Capture the cell that displays the provided text and extract its (X, Y) central coordinate. 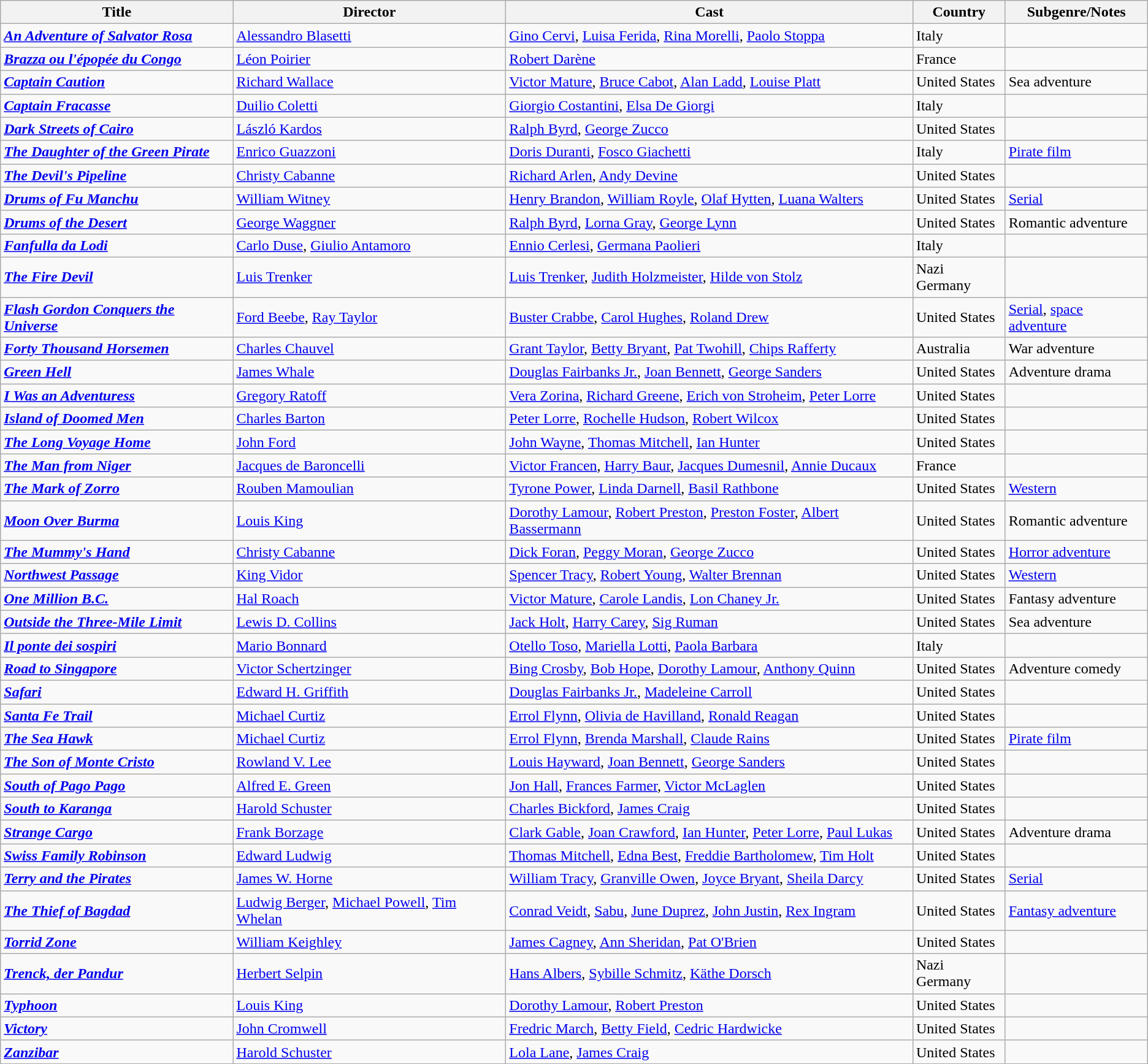
Flash Gordon Conquers the Universe (117, 316)
I Was an Adventuress (117, 396)
Tyrone Power, Linda Darnell, Basil Rathbone (710, 489)
Swiss Family Robinson (117, 855)
Victor Mature, Carole Landis, Lon Chaney Jr. (710, 599)
Zanzibar (117, 1052)
King Vidor (369, 575)
Serial, space adventure (1076, 316)
Victory (117, 1028)
James Whale (369, 372)
The Daughter of the Green Pirate (117, 152)
The Mark of Zorro (117, 489)
Doris Duranti, Fosco Giachetti (710, 152)
Director (369, 12)
Henry Brandon, William Royle, Olaf Hytten, Luana Walters (710, 199)
Thomas Mitchell, Edna Best, Freddie Bartholomew, Tim Holt (710, 855)
The Sea Hawk (117, 739)
Rouben Mamoulian (369, 489)
Lola Lane, James Craig (710, 1052)
The Son of Monte Cristo (117, 762)
Fredric March, Betty Field, Cedric Hardwicke (710, 1028)
War adventure (1076, 349)
Hal Roach (369, 599)
South of Pago Pago (117, 786)
Rowland V. Lee (369, 762)
Brazza ou l'épopée du Congo (117, 59)
Cast (710, 12)
One Million B.C. (117, 599)
Green Hell (117, 372)
Richard Arlen, Andy Devine (710, 175)
Jacques de Baroncelli (369, 465)
Conrad Veidt, Sabu, June Duprez, John Justin, Rex Ingram (710, 910)
Captain Caution (117, 82)
Typhoon (117, 1005)
Edward Ludwig (369, 855)
Island of Doomed Men (117, 419)
George Waggner (369, 222)
Grant Taylor, Betty Bryant, Pat Twohill, Chips Rafferty (710, 349)
Ford Beebe, Ray Taylor (369, 316)
Errol Flynn, Olivia de Havilland, Ronald Reagan (710, 716)
Luis Trenker (369, 277)
John Wayne, Thomas Mitchell, Ian Hunter (710, 442)
Moon Over Burma (117, 520)
Charles Barton (369, 419)
Clark Gable, Joan Crawford, Ian Hunter, Peter Lorre, Paul Lukas (710, 832)
Alessandro Blasetti (369, 36)
Ralph Byrd, George Zucco (710, 129)
Jack Holt, Harry Carey, Sig Ruman (710, 622)
Otello Toso, Mariella Lotti, Paola Barbara (710, 645)
Richard Wallace (369, 82)
Victor Mature, Bruce Cabot, Alan Ladd, Louise Platt (710, 82)
Gregory Ratoff (369, 396)
Frank Borzage (369, 832)
Carlo Duse, Giulio Antamoro (369, 245)
Drums of the Desert (117, 222)
Luis Trenker, Judith Holzmeister, Hilde von Stolz (710, 277)
Peter Lorre, Rochelle Hudson, Robert Wilcox (710, 419)
Ralph Byrd, Lorna Gray, George Lynn (710, 222)
Charles Bickford, James Craig (710, 809)
Buster Crabbe, Carol Hughes, Roland Drew (710, 316)
Dark Streets of Cairo (117, 129)
Léon Poirier (369, 59)
Il ponte dei sospiri (117, 645)
John Ford (369, 442)
Giorgio Costantini, Elsa De Giorgi (710, 105)
Fanfulla da Lodi (117, 245)
Spencer Tracy, Robert Young, Walter Brennan (710, 575)
The Mummy's Hand (117, 552)
James W. Horne (369, 879)
Douglas Fairbanks Jr., Madeleine Carroll (710, 692)
John Cromwell (369, 1028)
Jon Hall, Frances Farmer, Victor McLaglen (710, 786)
The Devil's Pipeline (117, 175)
The Man from Niger (117, 465)
Gino Cervi, Luisa Ferida, Rina Morelli, Paolo Stoppa (710, 36)
Douglas Fairbanks Jr., Joan Bennett, George Sanders (710, 372)
Mario Bonnard (369, 645)
Safari (117, 692)
Road to Singapore (117, 668)
Adventure comedy (1076, 668)
The Fire Devil (117, 277)
Strange Cargo (117, 832)
Dorothy Lamour, Robert Preston (710, 1005)
Outside the Three-Mile Limit (117, 622)
Robert Darène (710, 59)
Title (117, 12)
Country (959, 12)
Errol Flynn, Brenda Marshall, Claude Rains (710, 739)
Terry and the Pirates (117, 879)
Horror adventure (1076, 552)
Edward H. Griffith (369, 692)
Lewis D. Collins (369, 622)
Drums of Fu Manchu (117, 199)
Dick Foran, Peggy Moran, George Zucco (710, 552)
The Long Voyage Home (117, 442)
Trenck, der Pandur (117, 974)
Charles Chauvel (369, 349)
Dorothy Lamour, Robert Preston, Preston Foster, Albert Bassermann (710, 520)
William Witney (369, 199)
Bing Crosby, Bob Hope, Dorothy Lamour, Anthony Quinn (710, 668)
Torrid Zone (117, 942)
Enrico Guazzoni (369, 152)
The Thief of Bagdad (117, 910)
Victor Schertzinger (369, 668)
James Cagney, Ann Sheridan, Pat O'Brien (710, 942)
Subgenre/Notes (1076, 12)
Alfred E. Green (369, 786)
South to Karanga (117, 809)
Herbert Selpin (369, 974)
Ennio Cerlesi, Germana Paolieri (710, 245)
Ludwig Berger, Michael Powell, Tim Whelan (369, 910)
Santa Fe Trail (117, 716)
Victor Francen, Harry Baur, Jacques Dumesnil, Annie Ducaux (710, 465)
Captain Fracasse (117, 105)
Northwest Passage (117, 575)
William Tracy, Granville Owen, Joyce Bryant, Sheila Darcy (710, 879)
Duilio Coletti (369, 105)
Australia (959, 349)
An Adventure of Salvator Rosa (117, 36)
Louis Hayward, Joan Bennett, George Sanders (710, 762)
László Kardos (369, 129)
Vera Zorina, Richard Greene, Erich von Stroheim, Peter Lorre (710, 396)
Hans Albers, Sybille Schmitz, Käthe Dorsch (710, 974)
William Keighley (369, 942)
Forty Thousand Horsemen (117, 349)
